Pinpoint the cell where the given text exists, returning its (X, Y) midpoint coordinate. 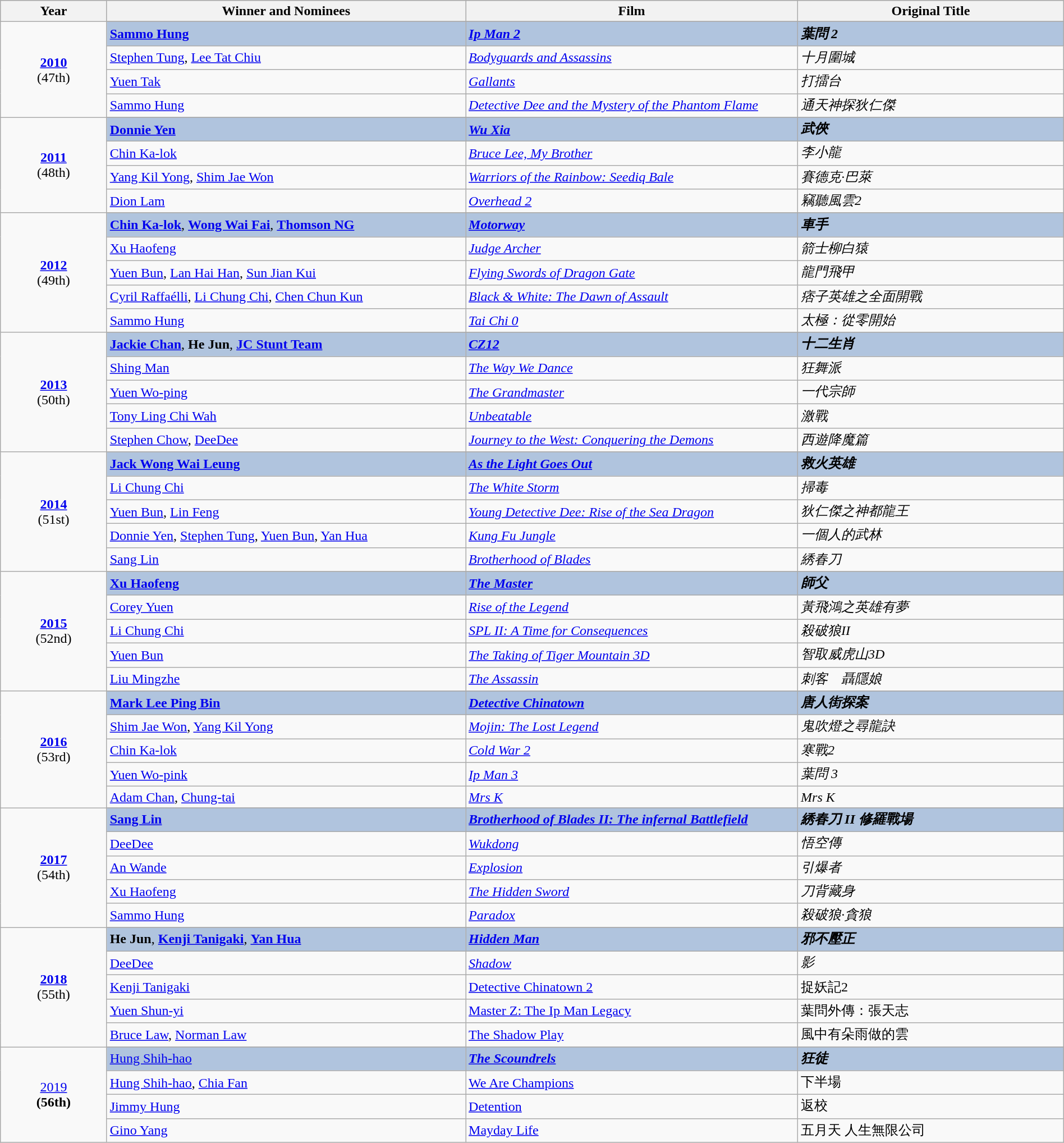
Stephen Tung, Lee Tat Chiu (286, 57)
Warriors of the Rainbow: Seediq Bale (632, 177)
唐人街探案 (931, 703)
2011(48th) (54, 165)
返校 (931, 1107)
2016(53rd) (54, 749)
箭士柳白猿 (931, 249)
Film (632, 11)
2014(51st) (54, 512)
Yuen Shun-yi (286, 1011)
Hung Shih-hao, Chia Fan (286, 1082)
Mojin: The Lost Legend (632, 726)
Cyril Raffaélli, Li Chung Chi, Chen Chun Kun (286, 296)
The Scoundrels (632, 1059)
Detective Dee and the Mystery of the Phantom Flame (632, 106)
The Taking of Tiger Mountain 3D (632, 655)
He Jun, Kenji Tanigaki, Yan Hua (286, 940)
Original Title (931, 11)
Black & White: The Dawn of Assault (632, 296)
師父 (931, 584)
Yuen Bun (286, 655)
太極：從零開始 (931, 321)
2019(56th) (54, 1094)
寒戰2 (931, 751)
鬼吹燈之尋龍訣 (931, 726)
武俠 (931, 129)
綉春刀 (931, 559)
Mayday Life (632, 1131)
Year (54, 11)
Rise of the Legend (632, 607)
狄仁傑之神都龍王 (931, 512)
The Hidden Sword (632, 891)
十二生肖 (931, 345)
邪不壓正 (931, 940)
葉問外傳：張天志 (931, 1011)
Yuen Bun, Lin Feng (286, 512)
Ip Man 3 (632, 775)
Gino Yang (286, 1131)
綉春刀 II 修羅戰場 (931, 820)
We Are Champions (632, 1082)
葉問 3 (931, 775)
李小龍 (931, 154)
殺破狼II (931, 631)
Wu Xia (632, 129)
As the Light Goes Out (632, 464)
智取威虎山3D (931, 655)
掃毒 (931, 488)
Winner and Nominees (286, 11)
Paradox (632, 915)
Detective Chinatown 2 (632, 987)
Jackie Chan, He Jun, JC Stunt Team (286, 345)
Master Z: The Ip Man Legacy (632, 1011)
Mark Lee Ping Bin (286, 703)
捉妖記2 (931, 987)
The Assassin (632, 679)
Shing Man (286, 368)
風中有朵雨做的雲 (931, 1035)
十月圍城 (931, 57)
Yuen Wo-pink (286, 775)
Detective Chinatown (632, 703)
Young Detective Dee: Rise of the Sea Dragon (632, 512)
通天神探狄仁傑 (931, 106)
殺破狼·貪狼 (931, 915)
刀背藏身 (931, 891)
Donnie Yen (286, 129)
悟空傳 (931, 843)
An Wande (286, 868)
痞子英雄之全面開戰 (931, 296)
The Shadow Play (632, 1035)
Ip Man 2 (632, 34)
2012(49th) (54, 273)
Donnie Yen, Stephen Tung, Yuen Bun, Yan Hua (286, 536)
CZ12 (632, 345)
Hidden Man (632, 940)
Bruce Law, Norman Law (286, 1035)
The White Storm (632, 488)
刺客 聶隱娘 (931, 679)
Overhead 2 (632, 201)
Motorway (632, 225)
The Way We Dance (632, 368)
2017(54th) (54, 868)
Yuen Tak (286, 82)
Gallants (632, 82)
竊聽風雲2 (931, 201)
2015(52nd) (54, 631)
一代宗師 (931, 392)
Bruce Lee, My Brother (632, 154)
影 (931, 963)
狂舞派 (931, 368)
Stephen Chow, DeeDee (286, 440)
Brotherhood of Blades (632, 559)
Wukdong (632, 843)
激戰 (931, 417)
2018(55th) (54, 987)
Journey to the West: Conquering the Demons (632, 440)
The Grandmaster (632, 392)
西遊降魔篇 (931, 440)
Chin Ka-lok, Wong Wai Fai, Thomson NG (286, 225)
狂徒 (931, 1059)
下半場 (931, 1082)
Dion Lam (286, 201)
Unbeatable (632, 417)
五月天 人生無限公司 (931, 1131)
Detention (632, 1107)
Hung Shih-hao (286, 1059)
2010(47th) (54, 70)
一個人的武林 (931, 536)
Judge Archer (632, 249)
Tai Chi 0 (632, 321)
Yang Kil Yong, Shim Jae Won (286, 177)
車手 (931, 225)
2013(50th) (54, 392)
Explosion (632, 868)
The Master (632, 584)
救火英雄 (931, 464)
Kung Fu Jungle (632, 536)
Jack Wong Wai Leung (286, 464)
Bodyguards and Assassins (632, 57)
Yuen Bun, Lan Hai Han, Sun Jian Kui (286, 273)
SPL II: A Time for Consequences (632, 631)
Shim Jae Won, Yang Kil Yong (286, 726)
Jimmy Hung (286, 1107)
葉問 2 (931, 34)
Cold War 2 (632, 751)
Kenji Tanigaki (286, 987)
賽德克·巴萊 (931, 177)
Shadow (632, 963)
Yuen Wo-ping (286, 392)
黃飛鴻之英雄有夢 (931, 607)
Liu Mingzhe (286, 679)
Adam Chan, Chung-tai (286, 797)
Tony Ling Chi Wah (286, 417)
打擂台 (931, 82)
龍門飛甲 (931, 273)
Flying Swords of Dragon Gate (632, 273)
Brotherhood of Blades II: The infernal Battlefield (632, 820)
引爆者 (931, 868)
Corey Yuen (286, 607)
